Output the [X, Y] coordinate of the center of the cell containing the given text.  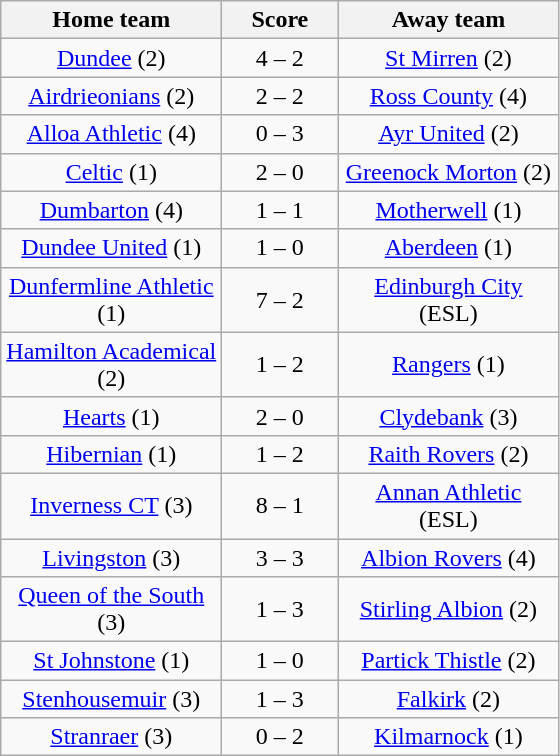
Score [280, 20]
Hamilton Academical (2) [112, 364]
Aberdeen (1) [448, 248]
Stranraer (3) [112, 737]
2 – 2 [280, 96]
Greenock Morton (2) [448, 172]
Alloa Athletic (4) [112, 134]
Stenhousemuir (3) [112, 699]
7 – 2 [280, 300]
Dumbarton (4) [112, 210]
3 – 3 [280, 557]
St Johnstone (1) [112, 661]
Away team [448, 20]
0 – 3 [280, 134]
Ayr United (2) [448, 134]
Hearts (1) [112, 416]
Queen of the South (3) [112, 610]
St Mirren (2) [448, 58]
Albion Rovers (4) [448, 557]
Inverness CT (3) [112, 506]
4 – 2 [280, 58]
Celtic (1) [112, 172]
Airdrieonians (2) [112, 96]
Stirling Albion (2) [448, 610]
Falkirk (2) [448, 699]
Annan Athletic (ESL) [448, 506]
1 – 1 [280, 210]
Livingston (3) [112, 557]
Motherwell (1) [448, 210]
Dundee (2) [112, 58]
Ross County (4) [448, 96]
Hibernian (1) [112, 454]
Dunfermline Athletic (1) [112, 300]
8 – 1 [280, 506]
Rangers (1) [448, 364]
0 – 2 [280, 737]
Raith Rovers (2) [448, 454]
Clydebank (3) [448, 416]
Kilmarnock (1) [448, 737]
Partick Thistle (2) [448, 661]
Edinburgh City (ESL) [448, 300]
Home team [112, 20]
Dundee United (1) [112, 248]
